Search for the cell housing the specified text and yield its [x, y] center coordinate. 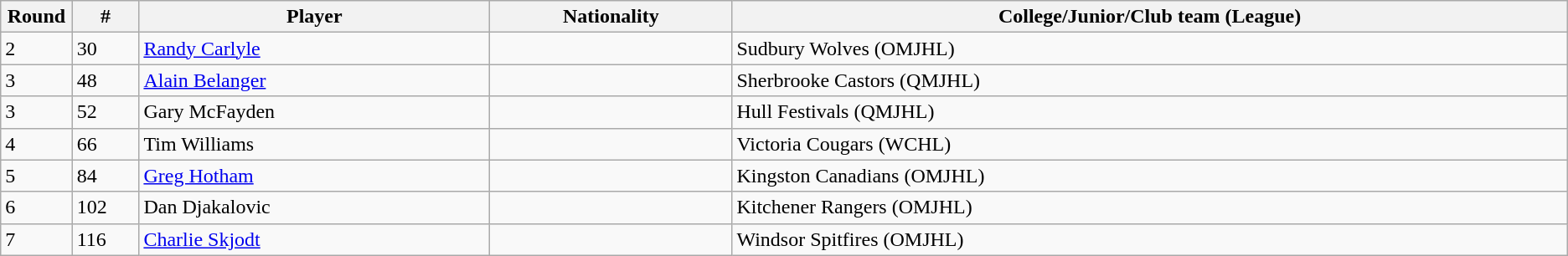
Randy Carlyle [315, 49]
Alain Belanger [315, 80]
66 [106, 144]
Sudbury Wolves (OMJHL) [1149, 49]
4 [37, 144]
48 [106, 80]
Charlie Skjodt [315, 239]
Kitchener Rangers (OMJHL) [1149, 207]
Dan Djakalovic [315, 207]
Gary McFayden [315, 112]
Victoria Cougars (WCHL) [1149, 144]
College/Junior/Club team (League) [1149, 17]
Round [37, 17]
2 [37, 49]
Nationality [611, 17]
52 [106, 112]
30 [106, 49]
Greg Hotham [315, 176]
Kingston Canadians (OMJHL) [1149, 176]
Player [315, 17]
84 [106, 176]
6 [37, 207]
7 [37, 239]
Tim Williams [315, 144]
Hull Festivals (QMJHL) [1149, 112]
# [106, 17]
116 [106, 239]
Sherbrooke Castors (QMJHL) [1149, 80]
5 [37, 176]
102 [106, 207]
Windsor Spitfires (OMJHL) [1149, 239]
